Locate the cell with the specified text and output its (X, Y) center coordinate. 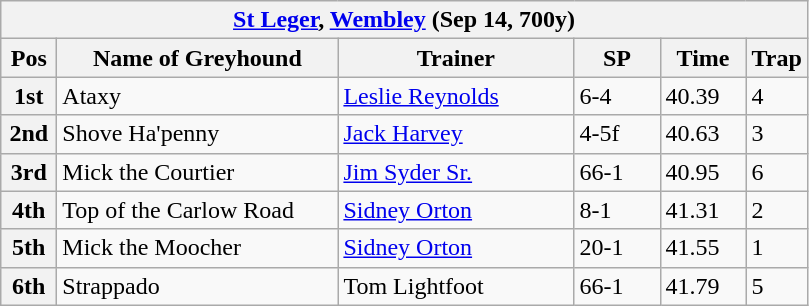
Shove Ha'penny (198, 134)
Time (703, 58)
5 (776, 286)
8-1 (617, 210)
4 (776, 96)
3 (776, 134)
4th (29, 210)
5th (29, 248)
20-1 (617, 248)
2nd (29, 134)
6 (776, 172)
Top of the Carlow Road (198, 210)
SP (617, 58)
Trainer (456, 58)
Leslie Reynolds (456, 96)
40.63 (703, 134)
1st (29, 96)
3rd (29, 172)
6-4 (617, 96)
Tom Lightfoot (456, 286)
40.39 (703, 96)
41.31 (703, 210)
Jack Harvey (456, 134)
2 (776, 210)
Trap (776, 58)
40.95 (703, 172)
Mick the Moocher (198, 248)
Name of Greyhound (198, 58)
41.55 (703, 248)
41.79 (703, 286)
Mick the Courtier (198, 172)
Strappado (198, 286)
Ataxy (198, 96)
6th (29, 286)
1 (776, 248)
Jim Syder Sr. (456, 172)
4-5f (617, 134)
St Leger, Wembley (Sep 14, 700y) (404, 20)
Pos (29, 58)
